Identify which cell holds the provided text, then report its (x, y) central coordinate. 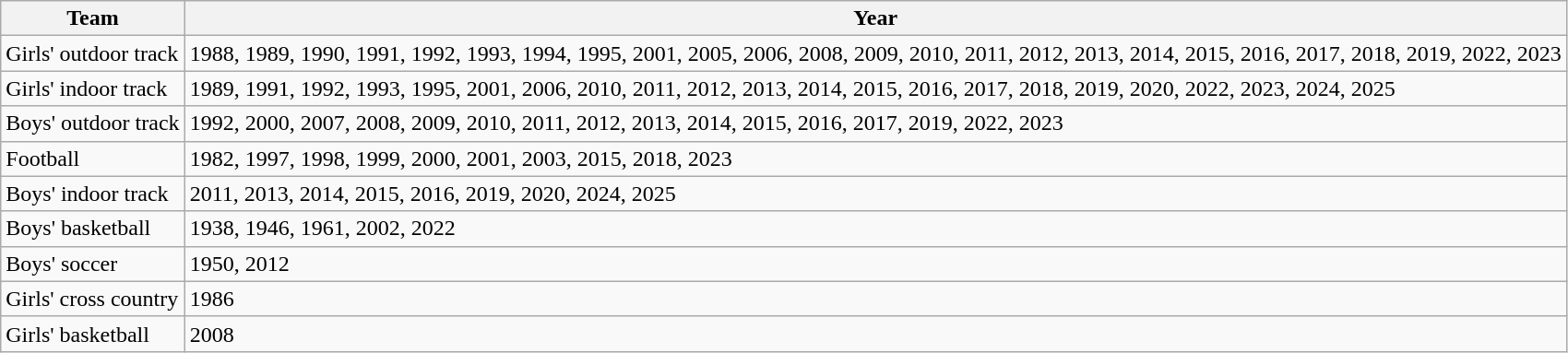
1950, 2012 (875, 264)
Girls' indoor track (92, 88)
Boys' outdoor track (92, 124)
Year (875, 18)
1986 (875, 299)
1992, 2000, 2007, 2008, 2009, 2010, 2011, 2012, 2013, 2014, 2015, 2016, 2017, 2019, 2022, 2023 (875, 124)
1982, 1997, 1998, 1999, 2000, 2001, 2003, 2015, 2018, 2023 (875, 159)
Football (92, 159)
1988, 1989, 1990, 1991, 1992, 1993, 1994, 1995, 2001, 2005, 2006, 2008, 2009, 2010, 2011, 2012, 2013, 2014, 2015, 2016, 2017, 2018, 2019, 2022, 2023 (875, 53)
Boys' basketball (92, 229)
1989, 1991, 1992, 1993, 1995, 2001, 2006, 2010, 2011, 2012, 2013, 2014, 2015, 2016, 2017, 2018, 2019, 2020, 2022, 2023, 2024, 2025 (875, 88)
Boys' indoor track (92, 194)
Girls' cross country (92, 299)
Girls' basketball (92, 334)
Girls' outdoor track (92, 53)
Team (92, 18)
1938, 1946, 1961, 2002, 2022 (875, 229)
2011, 2013, 2014, 2015, 2016, 2019, 2020, 2024, 2025 (875, 194)
Boys' soccer (92, 264)
2008 (875, 334)
